Locate the cell with the specified text and output its (x, y) center coordinate. 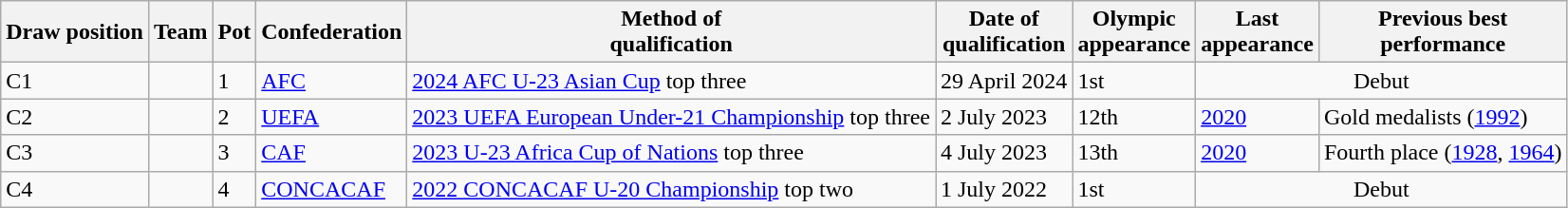
AFC (332, 81)
CAF (332, 153)
Method ofqualification (672, 32)
Lastappearance (1258, 32)
1 (234, 81)
2024 AFC U-23 Asian Cup top three (672, 81)
12th (1134, 117)
2 July 2023 (1004, 117)
Fourth place (1928, 1964) (1443, 153)
C3 (75, 153)
Pot (234, 32)
3 (234, 153)
Date ofqualification (1004, 32)
4 July 2023 (1004, 153)
Draw position (75, 32)
Confederation (332, 32)
2022 CONCACAF U-20 Championship top two (672, 189)
2023 U-23 Africa Cup of Nations top three (672, 153)
1 July 2022 (1004, 189)
13th (1134, 153)
Olympicappearance (1134, 32)
C1 (75, 81)
2 (234, 117)
2023 UEFA European Under-21 Championship top three (672, 117)
UEFA (332, 117)
Team (180, 32)
4 (234, 189)
29 April 2024 (1004, 81)
Gold medalists (1992) (1443, 117)
C4 (75, 189)
C2 (75, 117)
Previous bestperformance (1443, 32)
CONCACAF (332, 189)
